Identify which cell holds the provided text, then report its (x, y) central coordinate. 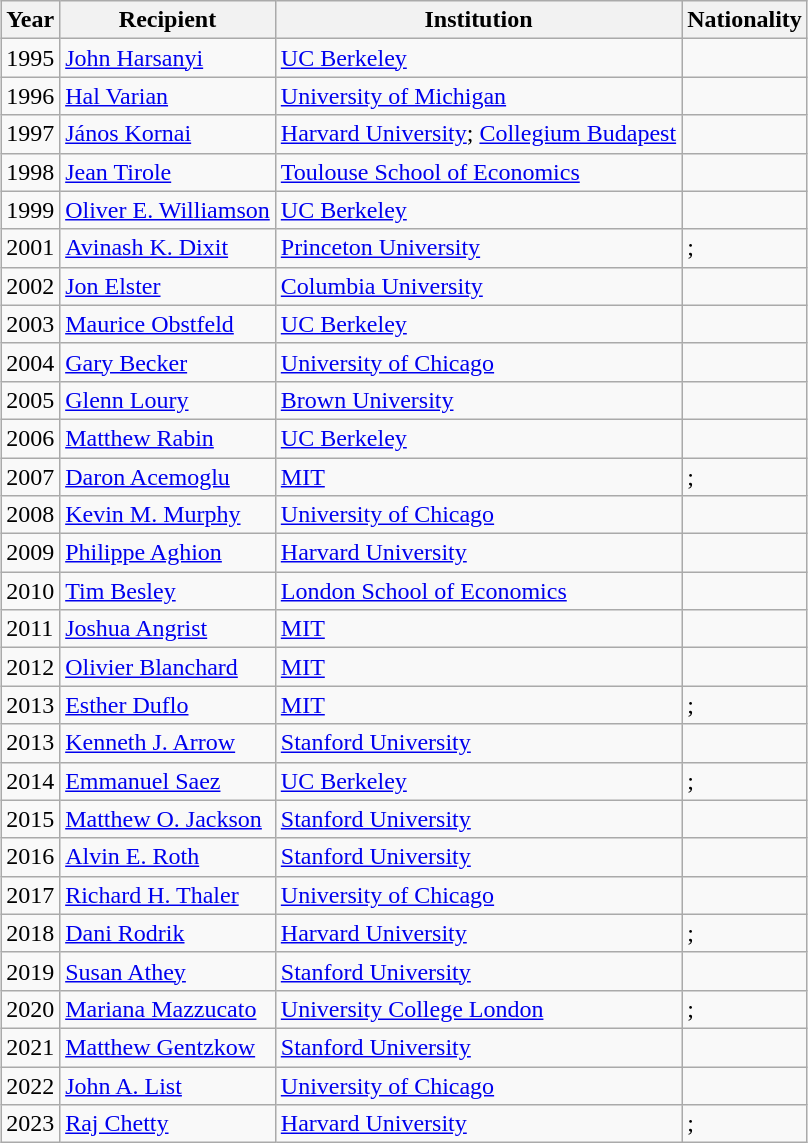
Year (30, 20)
Institution (478, 20)
Matthew O. Jackson (168, 819)
2023 (30, 1124)
2020 (30, 1009)
Alvin E. Roth (168, 857)
Recipient (168, 20)
2008 (30, 515)
John Harsanyi (168, 58)
2005 (30, 400)
2007 (30, 477)
University College London (478, 1009)
1997 (30, 134)
2010 (30, 591)
2019 (30, 971)
Raj Chetty (168, 1124)
Avinash K. Dixit (168, 248)
Richard H. Thaler (168, 895)
Jon Elster (168, 286)
Dani Rodrik (168, 933)
2003 (30, 324)
2016 (30, 857)
London School of Economics (478, 591)
2009 (30, 553)
Nationality (745, 20)
Kevin M. Murphy (168, 515)
John A. List (168, 1085)
Kenneth J. Arrow (168, 743)
Harvard University; Collegium Budapest (478, 134)
1995 (30, 58)
Emmanuel Saez (168, 781)
Jean Tirole (168, 172)
2022 (30, 1085)
Princeton University (478, 248)
Mariana Mazzucato (168, 1009)
Maurice Obstfeld (168, 324)
2011 (30, 629)
Hal Varian (168, 96)
Susan Athey (168, 971)
Matthew Rabin (168, 438)
2006 (30, 438)
Olivier Blanchard (168, 667)
2002 (30, 286)
2001 (30, 248)
Philippe Aghion (168, 553)
2004 (30, 362)
Glenn Loury (168, 400)
Esther Duflo (168, 705)
1998 (30, 172)
2012 (30, 667)
2014 (30, 781)
1999 (30, 210)
Gary Becker (168, 362)
Toulouse School of Economics (478, 172)
Tim Besley (168, 591)
Matthew Gentzkow (168, 1047)
2017 (30, 895)
2021 (30, 1047)
University of Michigan (478, 96)
Brown University (478, 400)
2015 (30, 819)
Joshua Angrist (168, 629)
János Kornai (168, 134)
Oliver E. Williamson (168, 210)
Columbia University (478, 286)
1996 (30, 96)
Daron Acemoglu (168, 477)
2018 (30, 933)
